For the text-containing cell, return its midpoint in [x, y] coordinate format. 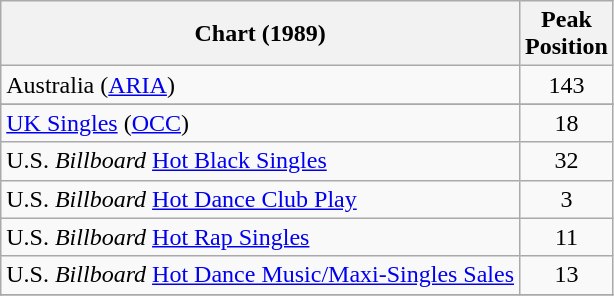
Australia (ARIA) [260, 85]
PeakPosition [567, 34]
143 [567, 85]
U.S. Billboard Hot Dance Club Play [260, 199]
U.S. Billboard Hot Rap Singles [260, 237]
U.S. Billboard Hot Dance Music/Maxi-Singles Sales [260, 275]
13 [567, 275]
11 [567, 237]
UK Singles (OCC) [260, 123]
32 [567, 161]
18 [567, 123]
Chart (1989) [260, 34]
3 [567, 199]
U.S. Billboard Hot Black Singles [260, 161]
